Pinpoint the cell where the given text exists, returning its [x, y] midpoint coordinate. 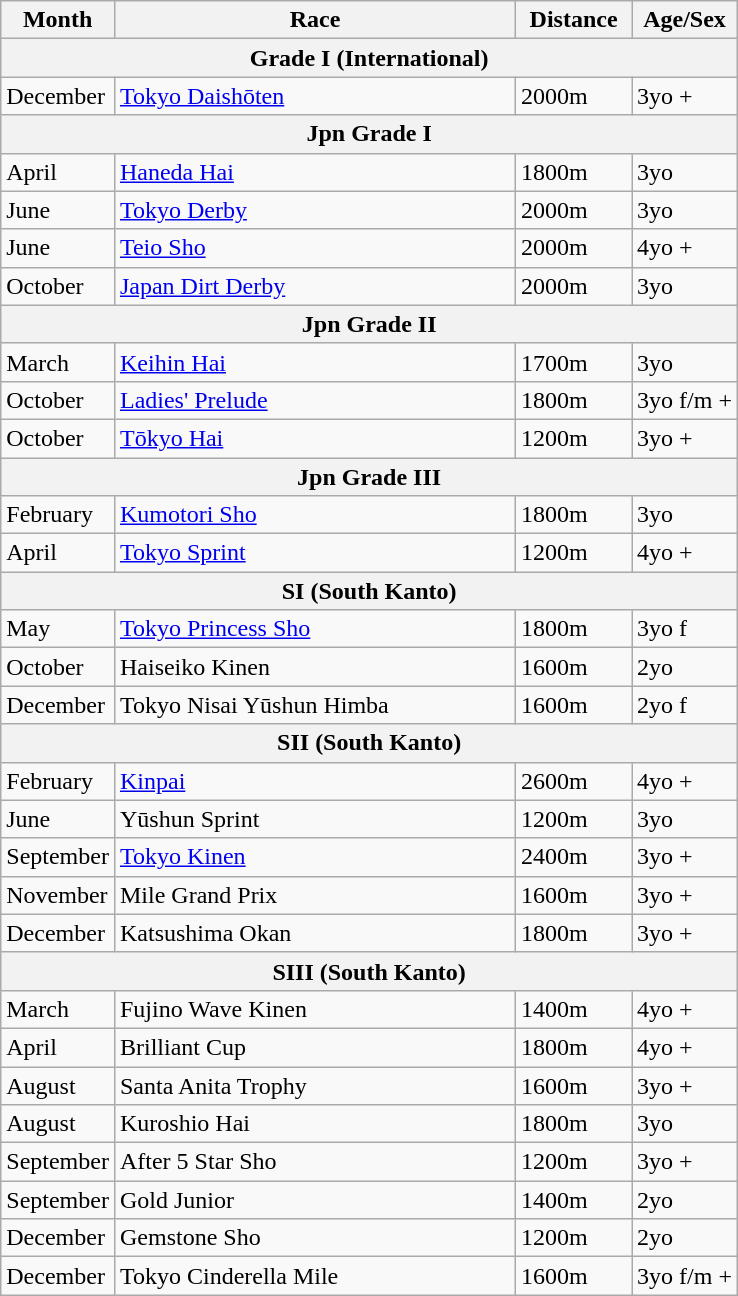
Gold Junior [314, 1200]
Distance [574, 20]
2yo f [685, 705]
SI (South Kanto) [370, 591]
Kinpai [314, 781]
Jpn Grade I [370, 134]
Month [58, 20]
Age/Sex [685, 20]
Tokyo Cinderella Mile [314, 1276]
Santa Anita Trophy [314, 1085]
After 5 Star Sho [314, 1162]
1700m [574, 362]
SII (South Kanto) [370, 743]
Katsushima Okan [314, 933]
Tokyo Princess Sho [314, 629]
Japan Dirt Derby [314, 286]
Yūshun Sprint [314, 819]
Tokyo Daishōten [314, 96]
May [58, 629]
Tokyo Nisai Yūshun Himba [314, 705]
2400m [574, 857]
SIII (South Kanto) [370, 971]
November [58, 895]
Kumotori Sho [314, 515]
Jpn Grade III [370, 477]
Race [314, 20]
Haiseiko Kinen [314, 667]
Grade I (International) [370, 58]
Tokyo Sprint [314, 553]
2600m [574, 781]
Tōkyo Hai [314, 438]
Kuroshio Hai [314, 1124]
Mile Grand Prix [314, 895]
Tokyo Kinen [314, 857]
Jpn Grade II [370, 324]
Tokyo Derby [314, 210]
3yo f [685, 629]
Teio Sho [314, 248]
Gemstone Sho [314, 1238]
Brilliant Cup [314, 1047]
Ladies' Prelude [314, 400]
Keihin Hai [314, 362]
Fujino Wave Kinen [314, 1009]
Haneda Hai [314, 172]
